Return the (x, y) coordinate for the center point of the cell that contains the specified text.  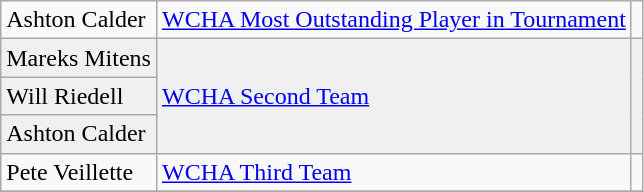
Will Riedell (79, 96)
Pete Veillette (79, 172)
WCHA Second Team (394, 96)
WCHA Third Team (394, 172)
Mareks Mitens (79, 58)
WCHA Most Outstanding Player in Tournament (394, 20)
